From the cell containing the given text, extract its center point as (x, y) coordinate. 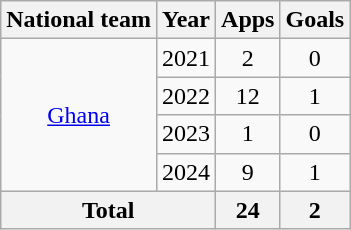
2021 (186, 58)
12 (248, 96)
Ghana (79, 115)
2023 (186, 134)
2024 (186, 172)
Goals (315, 20)
Year (186, 20)
Apps (248, 20)
24 (248, 210)
2022 (186, 96)
9 (248, 172)
National team (79, 20)
Total (108, 210)
